Output the [x, y] coordinate of the center of the cell containing the given text.  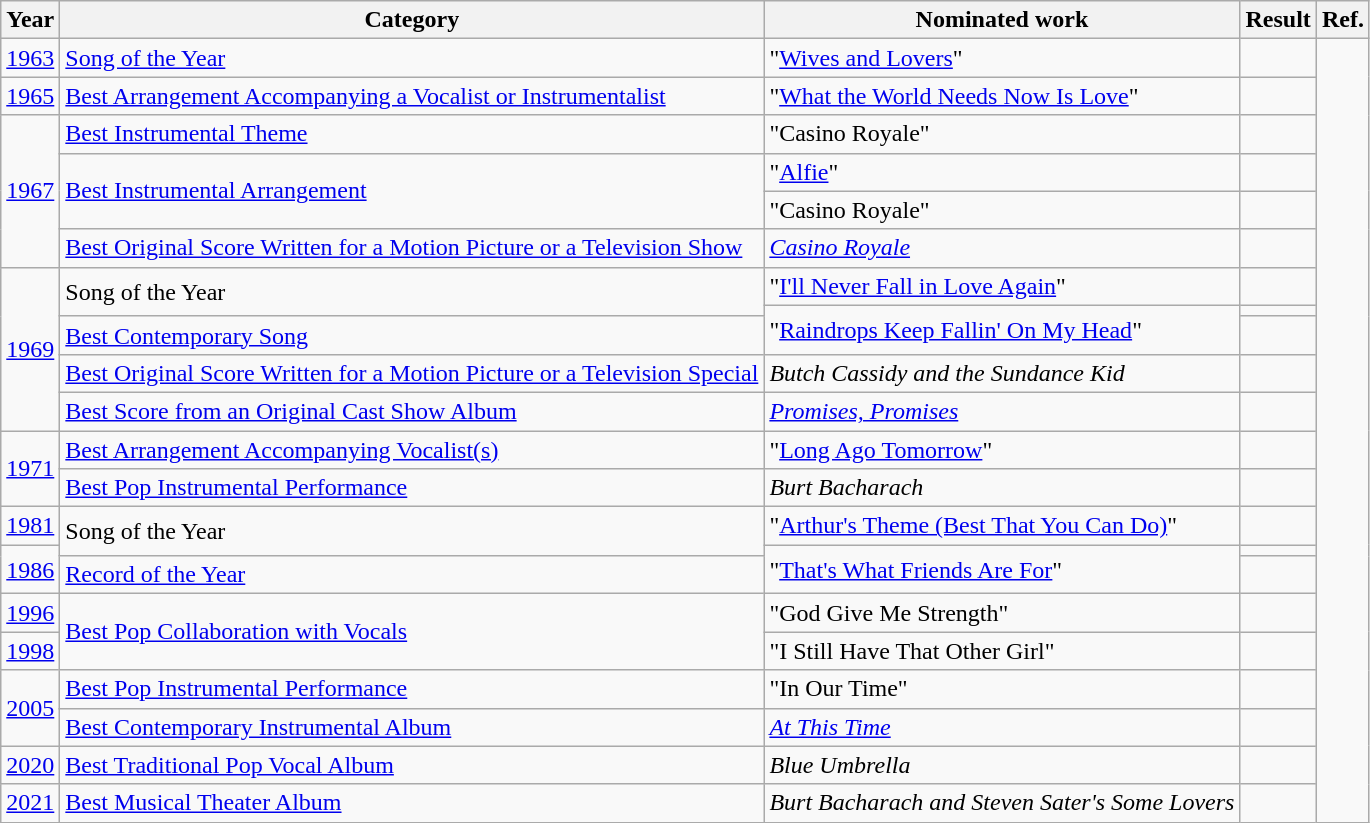
Best Contemporary Song [412, 335]
"I Still Have That Other Girl" [1002, 651]
Best Original Score Written for a Motion Picture or a Television Special [412, 373]
At This Time [1002, 727]
Casino Royale [1002, 248]
Best Arrangement Accompanying Vocalist(s) [412, 449]
"What the World Needs Now Is Love" [1002, 96]
Best Score from an Original Cast Show Album [412, 411]
1963 [30, 58]
"That's What Friends Are For" [1002, 570]
Result [1278, 20]
"Arthur's Theme (Best That You Can Do)" [1002, 526]
Best Traditional Pop Vocal Album [412, 765]
"Raindrops Keep Fallin' On My Head" [1002, 330]
1965 [30, 96]
Year [30, 20]
Promises, Promises [1002, 411]
"Long Ago Tomorrow" [1002, 449]
Ref. [1342, 20]
1971 [30, 468]
Record of the Year [412, 575]
1998 [30, 651]
Best Instrumental Arrangement [412, 191]
Nominated work [1002, 20]
1967 [30, 191]
Burt Bacharach [1002, 488]
"God Give Me Strength" [1002, 613]
Butch Cassidy and the Sundance Kid [1002, 373]
1996 [30, 613]
1969 [30, 348]
Best Instrumental Theme [412, 134]
1986 [30, 570]
1981 [30, 526]
2021 [30, 803]
Blue Umbrella [1002, 765]
Category [412, 20]
Best Contemporary Instrumental Album [412, 727]
Best Pop Collaboration with Vocals [412, 632]
Best Arrangement Accompanying a Vocalist or Instrumentalist [412, 96]
Burt Bacharach and Steven Sater's Some Lovers [1002, 803]
Best Musical Theater Album [412, 803]
"I'll Never Fall in Love Again" [1002, 286]
"Wives and Lovers" [1002, 58]
Best Original Score Written for a Motion Picture or a Television Show [412, 248]
2005 [30, 708]
"Alfie" [1002, 172]
2020 [30, 765]
"In Our Time" [1002, 689]
